Output the [x, y] coordinate of the center of the cell containing the given text.  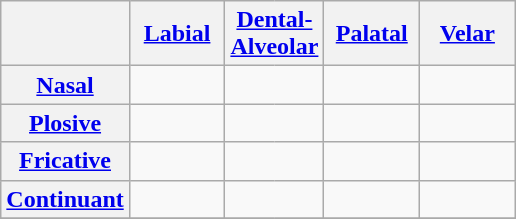
Continuant [65, 199]
Palatal [372, 34]
Fricative [65, 161]
Labial [177, 34]
Velar [468, 34]
Dental-Alveolar [274, 34]
Nasal [65, 85]
Plosive [65, 123]
